Locate the cell with the specified text and output its [x, y] center coordinate. 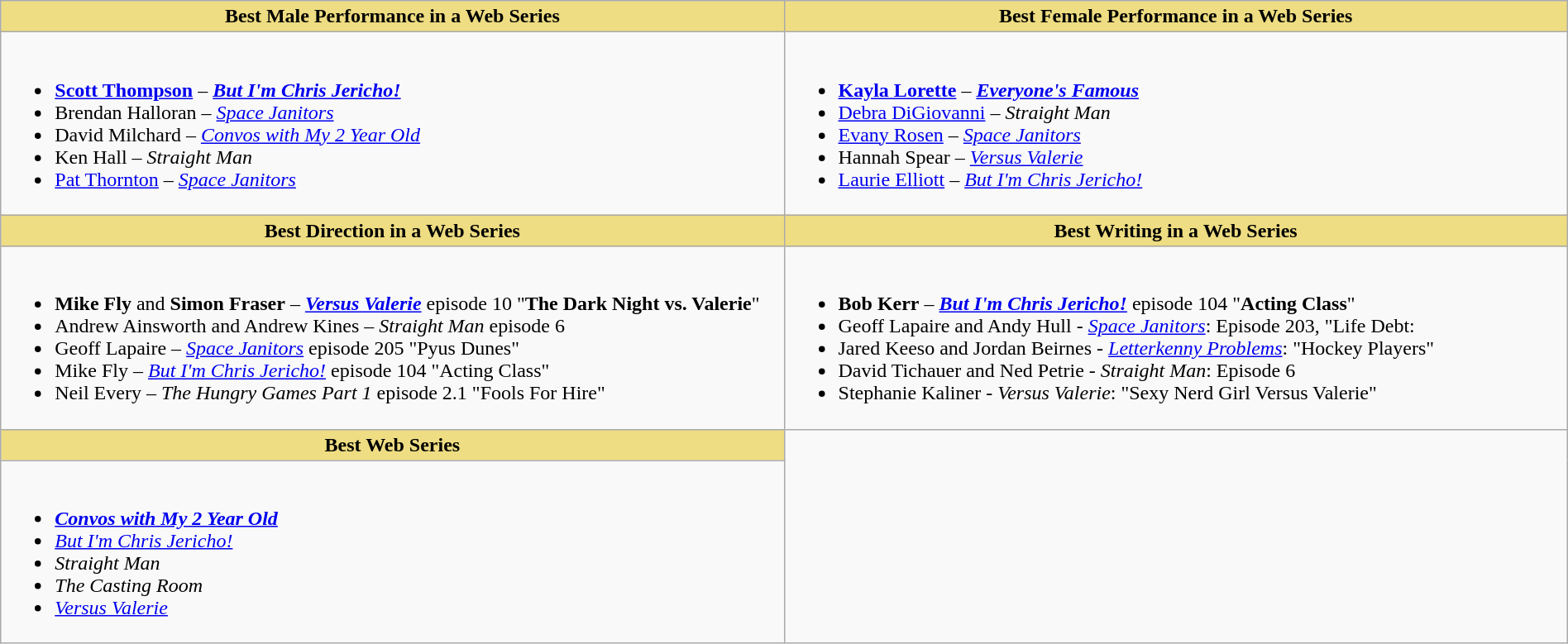
Best Web Series [392, 445]
Convos with My 2 Year OldBut I'm Chris Jericho!Straight ManThe Casting RoomVersus Valerie [392, 552]
Best Direction in a Web Series [392, 231]
Best Female Performance in a Web Series [1176, 17]
Best Male Performance in a Web Series [392, 17]
Best Writing in a Web Series [1176, 231]
